Scan for the cell matching the given text and deliver its [x, y] coordinate at center. 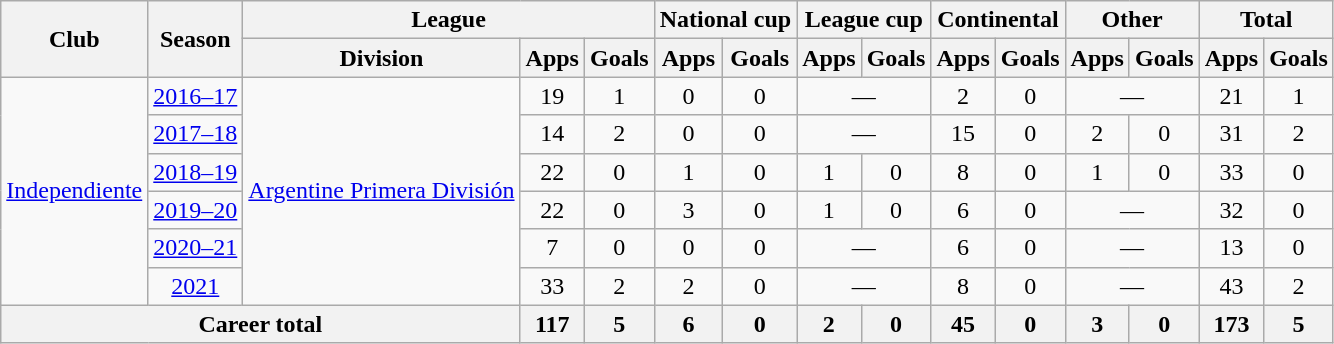
League cup [864, 20]
19 [552, 96]
45 [963, 324]
31 [1231, 134]
Season [196, 39]
173 [1231, 324]
2017–18 [196, 134]
32 [1231, 210]
14 [552, 134]
Club [74, 39]
Career total [260, 324]
43 [1231, 286]
Independiente [74, 191]
Continental [998, 20]
2018–19 [196, 172]
Division [382, 58]
15 [963, 134]
7 [552, 248]
League [448, 20]
National cup [725, 20]
2021 [196, 286]
2020–21 [196, 248]
2016–17 [196, 96]
2019–20 [196, 210]
Other [1132, 20]
Argentine Primera División [382, 191]
117 [552, 324]
21 [1231, 96]
13 [1231, 248]
Total [1266, 20]
